Capture the cell that displays the provided text and extract its [x, y] central coordinate. 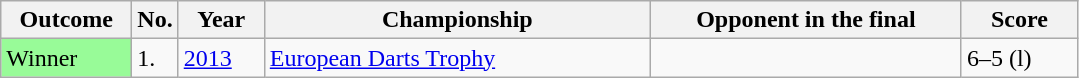
Winner [66, 58]
Opponent in the final [806, 20]
No. [155, 20]
Championship [457, 20]
Score [1019, 20]
Outcome [66, 20]
6–5 (l) [1019, 58]
2013 [221, 58]
European Darts Trophy [457, 58]
Year [221, 20]
1. [155, 58]
